Scan for the cell matching the given text and deliver its [x, y] coordinate at center. 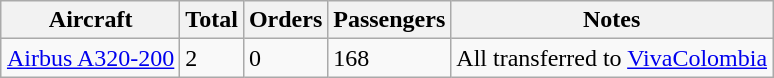
0 [285, 58]
Airbus A320-200 [90, 58]
Passengers [390, 20]
Notes [612, 20]
All transferred to VivaColombia [612, 58]
2 [212, 58]
Aircraft [90, 20]
168 [390, 58]
Total [212, 20]
Orders [285, 20]
